Find where the given text appears and provide that cell's center as (X, Y) coordinate. 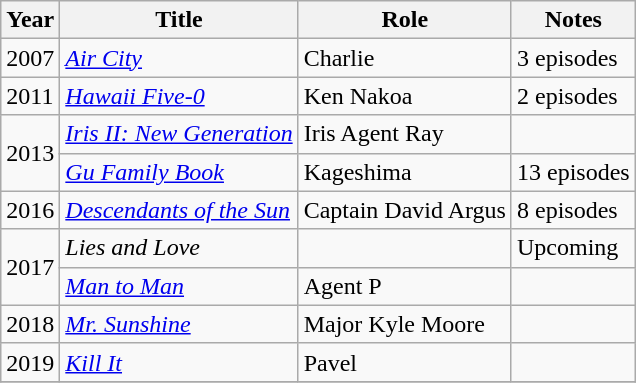
3 episodes (573, 58)
2011 (30, 96)
13 episodes (573, 172)
Hawaii Five-0 (179, 96)
2017 (30, 267)
Lies and Love (179, 248)
2019 (30, 362)
Role (404, 20)
8 episodes (573, 210)
Agent P (404, 286)
Notes (573, 20)
Man to Man (179, 286)
Descendants of the Sun (179, 210)
Iris Agent Ray (404, 134)
Upcoming (573, 248)
Charlie (404, 58)
2018 (30, 324)
Year (30, 20)
Ken Nakoa (404, 96)
Kageshima (404, 172)
Iris II: New Generation (179, 134)
2013 (30, 153)
Gu Family Book (179, 172)
2016 (30, 210)
Mr. Sunshine (179, 324)
Air City (179, 58)
Major Kyle Moore (404, 324)
2 episodes (573, 96)
2007 (30, 58)
Kill It (179, 362)
Captain David Argus (404, 210)
Pavel (404, 362)
Title (179, 20)
